Scan for the cell matching the given text and deliver its [X, Y] coordinate at center. 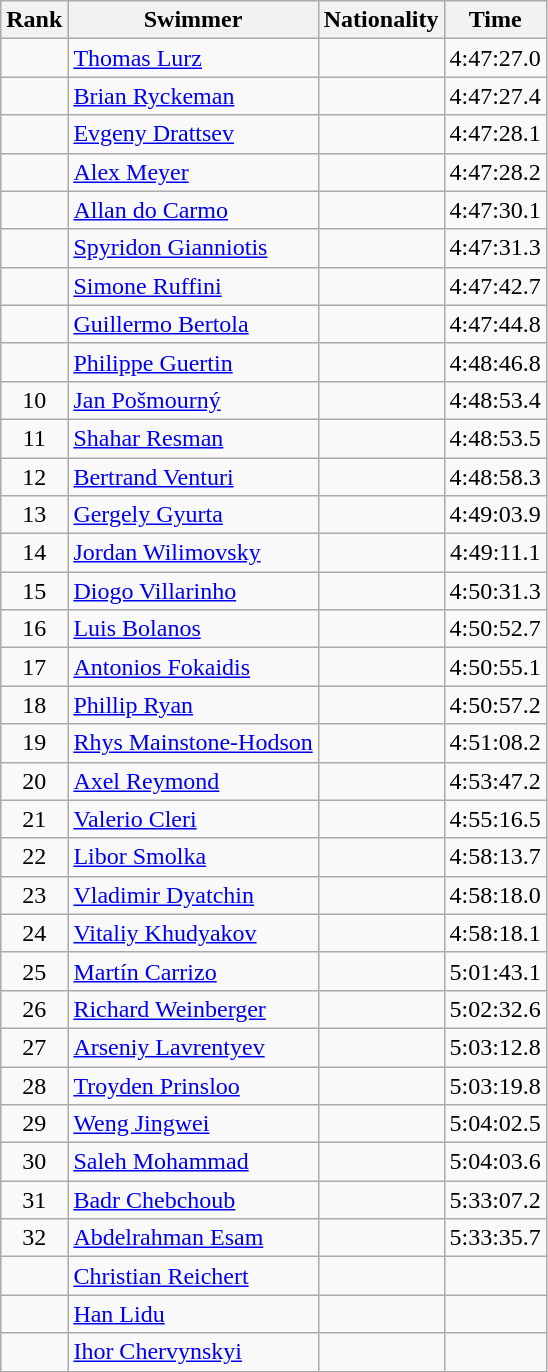
17 [34, 667]
4:50:31.3 [495, 591]
Philippe Guertin [193, 362]
Time [495, 20]
4:49:03.9 [495, 515]
Martín Carrizo [193, 971]
Antonios Fokaidis [193, 667]
Valerio Cleri [193, 819]
30 [34, 1162]
13 [34, 515]
Weng Jingwei [193, 1124]
5:03:19.8 [495, 1085]
21 [34, 819]
Allan do Carmo [193, 210]
Gergely Gyurta [193, 515]
4:53:47.2 [495, 781]
4:55:16.5 [495, 819]
28 [34, 1085]
Richard Weinberger [193, 1009]
22 [34, 857]
26 [34, 1009]
4:58:18.1 [495, 933]
Saleh Mohammad [193, 1162]
4:58:18.0 [495, 895]
Troyden Prinsloo [193, 1085]
Nationality [381, 20]
16 [34, 629]
5:02:32.6 [495, 1009]
Shahar Resman [193, 438]
5:01:43.1 [495, 971]
Spyridon Gianniotis [193, 248]
5:04:03.6 [495, 1162]
4:51:08.2 [495, 743]
4:48:53.5 [495, 438]
15 [34, 591]
Jordan Wilimovsky [193, 553]
Phillip Ryan [193, 705]
4:47:42.7 [495, 286]
Rank [34, 20]
29 [34, 1124]
Vladimir Dyatchin [193, 895]
Swimmer [193, 20]
Guillermo Bertola [193, 324]
4:50:52.7 [495, 629]
Evgeny Drattsev [193, 134]
Badr Chebchoub [193, 1200]
4:48:58.3 [495, 477]
23 [34, 895]
27 [34, 1047]
12 [34, 477]
Christian Reichert [193, 1276]
4:48:46.8 [495, 362]
Thomas Lurz [193, 58]
4:48:53.4 [495, 400]
Axel Reymond [193, 781]
4:47:27.4 [495, 96]
Diogo Villarinho [193, 591]
Brian Ryckeman [193, 96]
Han Lidu [193, 1314]
4:47:44.8 [495, 324]
Vitaliy Khudyakov [193, 933]
4:47:31.3 [495, 248]
31 [34, 1200]
10 [34, 400]
19 [34, 743]
4:47:27.0 [495, 58]
Alex Meyer [193, 172]
Abdelrahman Esam [193, 1238]
24 [34, 933]
4:49:11.1 [495, 553]
4:58:13.7 [495, 857]
Bertrand Venturi [193, 477]
4:50:55.1 [495, 667]
20 [34, 781]
32 [34, 1238]
4:47:30.1 [495, 210]
14 [34, 553]
5:33:07.2 [495, 1200]
18 [34, 705]
25 [34, 971]
11 [34, 438]
Libor Smolka [193, 857]
5:33:35.7 [495, 1238]
4:50:57.2 [495, 705]
Simone Ruffini [193, 286]
Luis Bolanos [193, 629]
Arseniy Lavrentyev [193, 1047]
4:47:28.1 [495, 134]
Jan Pošmourný [193, 400]
5:03:12.8 [495, 1047]
4:47:28.2 [495, 172]
Ihor Chervynskyi [193, 1352]
Rhys Mainstone-Hodson [193, 743]
5:04:02.5 [495, 1124]
